Pinpoint the cell where the given text exists, returning its [x, y] midpoint coordinate. 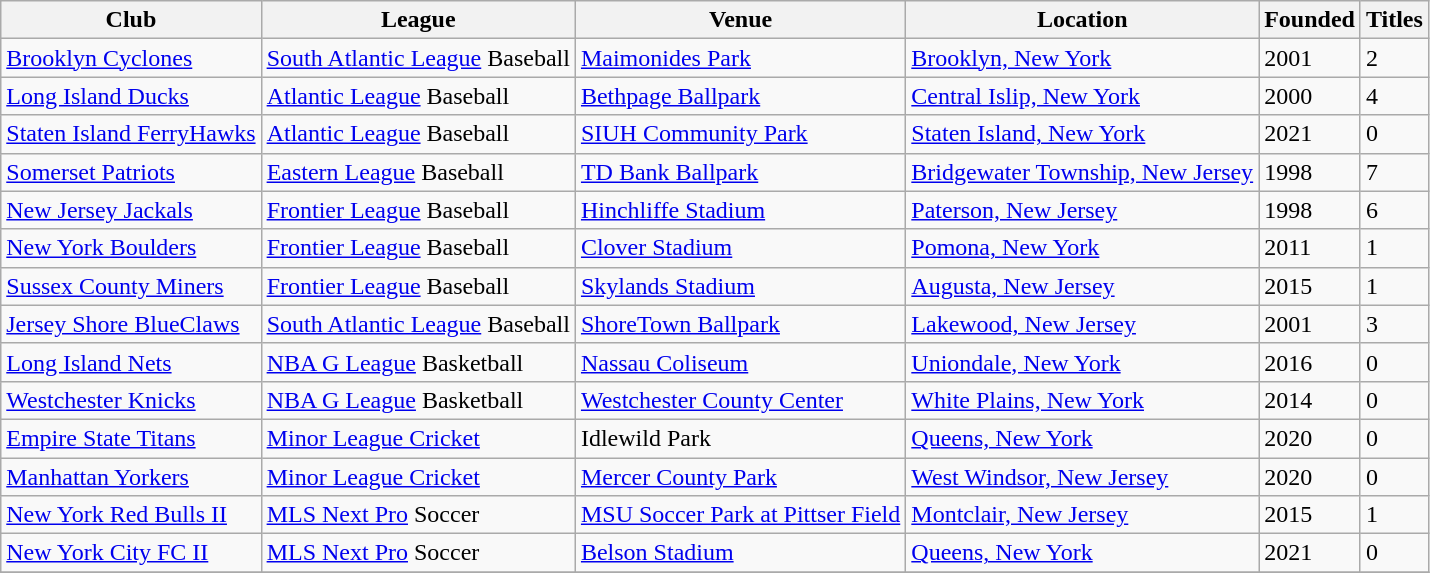
Bridgewater Township, New Jersey [1082, 172]
Montclair, New Jersey [1082, 515]
2016 [1310, 362]
Somerset Patriots [131, 172]
Club [131, 20]
White Plains, New York [1082, 400]
2 [1394, 58]
Mercer County Park [740, 477]
TD Bank Ballpark [740, 172]
League [418, 20]
Brooklyn Cyclones [131, 58]
Nassau Coliseum [740, 362]
Belson Stadium [740, 553]
Idlewild Park [740, 438]
Sussex County Miners [131, 286]
Long Island Nets [131, 362]
2014 [1310, 400]
New Jersey Jackals [131, 210]
Staten Island FerryHawks [131, 134]
3 [1394, 324]
Jersey Shore BlueClaws [131, 324]
Long Island Ducks [131, 96]
6 [1394, 210]
2011 [1310, 248]
Founded [1310, 20]
Empire State Titans [131, 438]
Location [1082, 20]
New York Boulders [131, 248]
West Windsor, New Jersey [1082, 477]
Staten Island, New York [1082, 134]
Uniondale, New York [1082, 362]
ShoreTown Ballpark [740, 324]
Hinchliffe Stadium [740, 210]
Maimonides Park [740, 58]
Clover Stadium [740, 248]
Lakewood, New Jersey [1082, 324]
Pomona, New York [1082, 248]
4 [1394, 96]
Venue [740, 20]
SIUH Community Park [740, 134]
New York City FC II [131, 553]
7 [1394, 172]
MSU Soccer Park at Pittser Field [740, 515]
Manhattan Yorkers [131, 477]
Titles [1394, 20]
Skylands Stadium [740, 286]
New York Red Bulls II [131, 515]
Bethpage Ballpark [740, 96]
Westchester County Center [740, 400]
Augusta, New Jersey [1082, 286]
Brooklyn, New York [1082, 58]
Westchester Knicks [131, 400]
Paterson, New Jersey [1082, 210]
Eastern League Baseball [418, 172]
2000 [1310, 96]
Central Islip, New York [1082, 96]
